Determine the (x, y) coordinate at the center of the cell enclosing the given text.  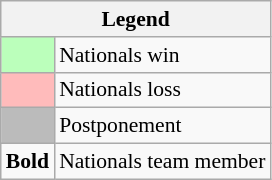
Postponement (162, 126)
Bold (28, 162)
Nationals loss (162, 90)
Nationals team member (162, 162)
Nationals win (162, 55)
Legend (136, 19)
